Pinpoint the cell where the given text exists, returning its (x, y) midpoint coordinate. 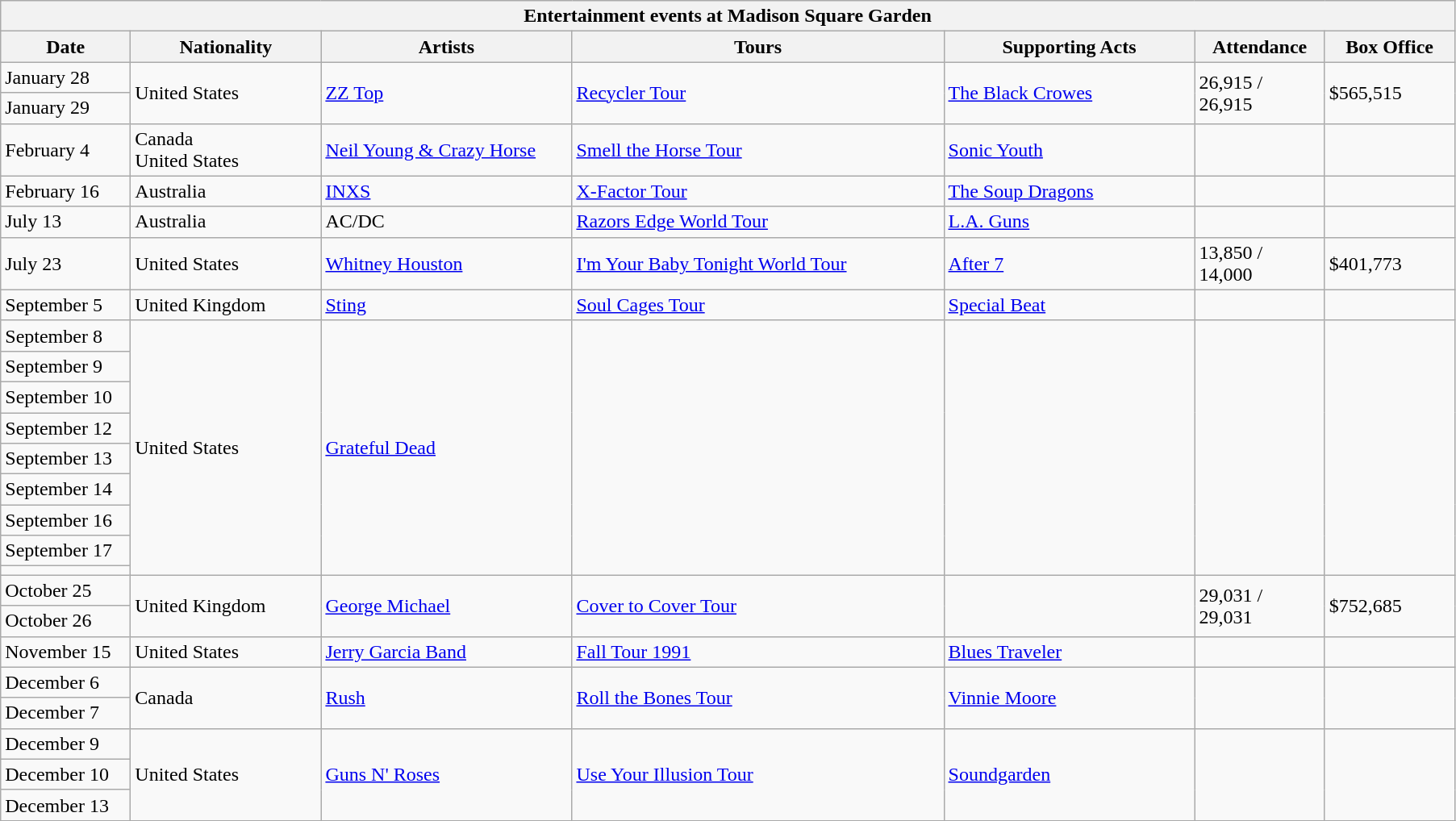
I'm Your Baby Tonight World Tour (758, 263)
Tours (758, 47)
Fall Tour 1991 (758, 652)
September 13 (66, 459)
Soundgarden (1070, 774)
Vinnie Moore (1070, 698)
Cover to Cover Tour (758, 606)
July 23 (66, 263)
Special Beat (1070, 305)
$565,515 (1389, 93)
Canada (226, 698)
December 10 (66, 774)
$401,773 (1389, 263)
September 14 (66, 490)
December 7 (66, 713)
December 13 (66, 805)
Blues Traveler (1070, 652)
Jerry Garcia Band (447, 652)
September 10 (66, 397)
Attendance (1260, 47)
Supporting Acts (1070, 47)
Neil Young & Crazy Horse (447, 150)
September 17 (66, 551)
Sonic Youth (1070, 150)
Sting (447, 305)
Entertainment events at Madison Square Garden (728, 16)
Whitney Houston (447, 263)
AC/DC (447, 222)
Nationality (226, 47)
Soul Cages Tour (758, 305)
September 5 (66, 305)
Roll the Bones Tour (758, 698)
Recycler Tour (758, 93)
Rush (447, 698)
ZZ Top (447, 93)
September 12 (66, 428)
Guns N' Roses (447, 774)
The Black Crowes (1070, 93)
July 13 (66, 222)
Smell the Horse Tour (758, 150)
Box Office (1389, 47)
George Michael (447, 606)
Razors Edge World Tour (758, 222)
December 6 (66, 682)
January 28 (66, 77)
29,031 / 29,031 (1260, 606)
December 9 (66, 744)
The Soup Dragons (1070, 191)
13,850 / 14,000 (1260, 263)
February 4 (66, 150)
Use Your Illusion Tour (758, 774)
Date (66, 47)
After 7 (1070, 263)
26,915 / 26,915 (1260, 93)
Grateful Dead (447, 448)
Artists (447, 47)
January 29 (66, 108)
September 8 (66, 335)
November 15 (66, 652)
October 25 (66, 590)
September 9 (66, 366)
October 26 (66, 621)
CanadaUnited States (226, 150)
INXS (447, 191)
February 16 (66, 191)
September 16 (66, 520)
L.A. Guns (1070, 222)
X-Factor Tour (758, 191)
$752,685 (1389, 606)
